Locate the cell with the specified text and output its [x, y] center coordinate. 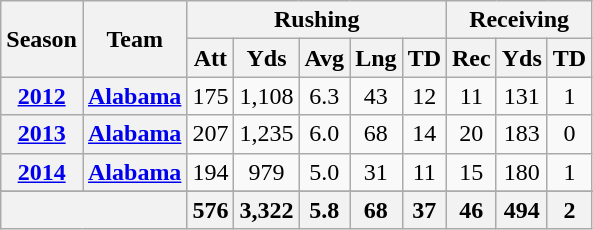
207 [210, 134]
Lng [376, 58]
43 [376, 96]
494 [522, 210]
Team [134, 39]
131 [522, 96]
46 [472, 210]
6.3 [324, 96]
6.0 [324, 134]
194 [210, 172]
183 [522, 134]
0 [569, 134]
3,322 [266, 210]
2012 [42, 96]
14 [424, 134]
37 [424, 210]
20 [472, 134]
12 [424, 96]
15 [472, 172]
2 [569, 210]
175 [210, 96]
Rec [472, 58]
979 [266, 172]
2014 [42, 172]
576 [210, 210]
1,235 [266, 134]
1,108 [266, 96]
5.8 [324, 210]
31 [376, 172]
Rushing [317, 20]
Att [210, 58]
5.0 [324, 172]
180 [522, 172]
Avg [324, 58]
Season [42, 39]
2013 [42, 134]
Receiving [520, 20]
